Provide the [x, y] coordinate of the cell's center where the given text is located.  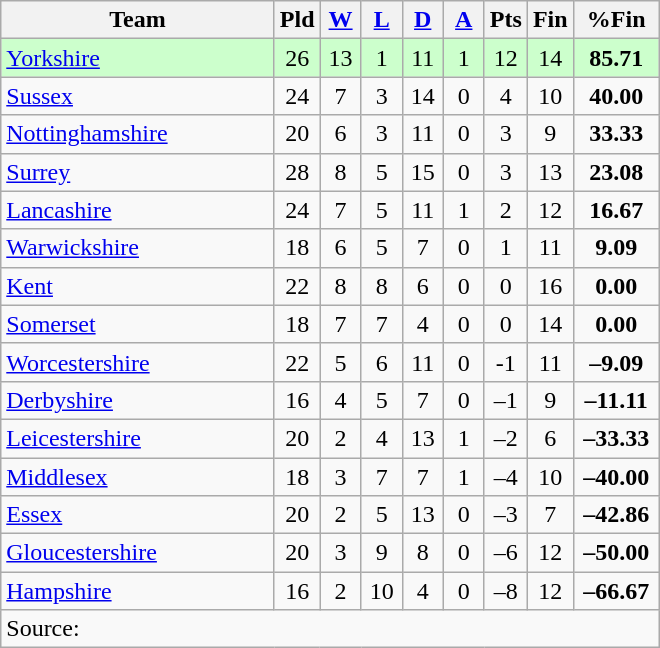
9.09 [616, 248]
15 [422, 172]
Gloucestershire [138, 553]
33.33 [616, 134]
Fin [550, 20]
23.08 [616, 172]
Surrey [138, 172]
–3 [506, 515]
–42.86 [616, 515]
D [422, 20]
Pts [506, 20]
Essex [138, 515]
–40.00 [616, 477]
Warwickshire [138, 248]
–66.67 [616, 591]
–2 [506, 438]
Derbyshire [138, 400]
L [382, 20]
Source: [330, 629]
40.00 [616, 96]
–11.11 [616, 400]
28 [297, 172]
–4 [506, 477]
A [464, 20]
Worcestershire [138, 362]
–1 [506, 400]
Leicestershire [138, 438]
-1 [506, 362]
–8 [506, 591]
85.71 [616, 58]
–33.33 [616, 438]
Lancashire [138, 210]
Team [138, 20]
–6 [506, 553]
%Fin [616, 20]
–50.00 [616, 553]
26 [297, 58]
–9.09 [616, 362]
Somerset [138, 324]
Middlesex [138, 477]
Pld [297, 20]
Kent [138, 286]
Nottinghamshire [138, 134]
16.67 [616, 210]
W [340, 20]
Yorkshire [138, 58]
Hampshire [138, 591]
Sussex [138, 96]
